Find where the given text appears and provide that cell's center as (X, Y) coordinate. 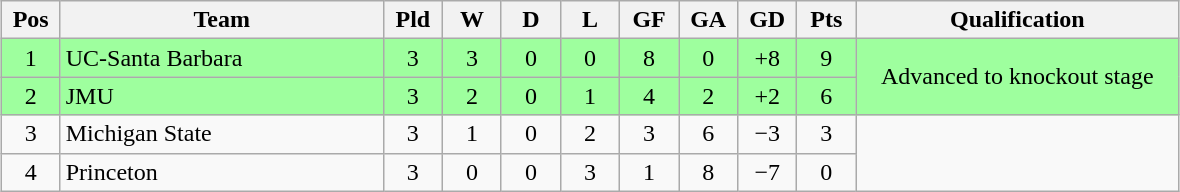
+8 (768, 58)
L (590, 20)
W (472, 20)
Team (222, 20)
Advanced to knockout stage (1018, 77)
Pld (412, 20)
9 (826, 58)
GD (768, 20)
JMU (222, 96)
GA (708, 20)
GF (650, 20)
Pts (826, 20)
UC-Santa Barbara (222, 58)
Qualification (1018, 20)
−3 (768, 134)
Michigan State (222, 134)
Princeton (222, 172)
Pos (30, 20)
+2 (768, 96)
D (530, 20)
−7 (768, 172)
